From the cell containing the given text, extract its center point as (x, y) coordinate. 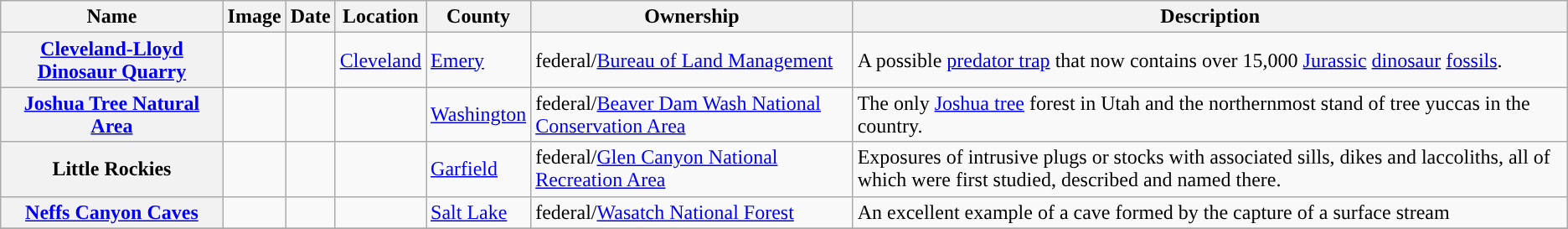
Description (1210, 17)
The only Joshua tree forest in Utah and the northernmost stand of tree yuccas in the country. (1210, 114)
federal/Beaver Dam Wash National Conservation Area (692, 114)
Joshua Tree Natural Area (112, 114)
Washington (479, 114)
A possible predator trap that now contains over 15,000 Jurassic dinosaur fossils. (1210, 60)
Emery (479, 60)
Cleveland-Lloyd Dinosaur Quarry (112, 60)
Garfield (479, 169)
County (479, 17)
Little Rockies (112, 169)
Neffs Canyon Caves (112, 212)
Salt Lake (479, 212)
Exposures of intrusive plugs or stocks with associated sills, dikes and laccoliths, all of which were first studied, described and named there. (1210, 169)
Ownership (692, 17)
federal/Glen Canyon National Recreation Area (692, 169)
Cleveland (380, 60)
Image (255, 17)
Name (112, 17)
An excellent example of a cave formed by the capture of a surface stream (1210, 212)
Date (310, 17)
federal/Wasatch National Forest (692, 212)
federal/Bureau of Land Management (692, 60)
Location (380, 17)
